Extract the [x, y] coordinate from the center of the cell holding the provided text.  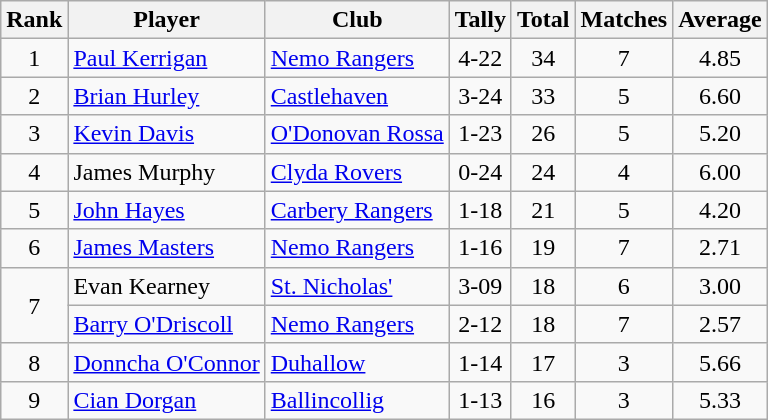
6.00 [720, 172]
1-23 [480, 134]
Carbery Rangers [357, 210]
33 [543, 96]
5.33 [720, 400]
Matches [624, 20]
1-18 [480, 210]
2 [34, 96]
5.66 [720, 362]
9 [34, 400]
Kevin Davis [166, 134]
24 [543, 172]
Duhallow [357, 362]
St. Nicholas' [357, 286]
O'Donovan Rossa [357, 134]
Paul Kerrigan [166, 58]
4.85 [720, 58]
1 [34, 58]
John Hayes [166, 210]
Cian Dorgan [166, 400]
6.60 [720, 96]
3.00 [720, 286]
8 [34, 362]
Evan Kearney [166, 286]
Clyda Rovers [357, 172]
21 [543, 210]
16 [543, 400]
Tally [480, 20]
17 [543, 362]
19 [543, 248]
3-09 [480, 286]
Club [357, 20]
2.71 [720, 248]
5.20 [720, 134]
1-14 [480, 362]
3-24 [480, 96]
1-13 [480, 400]
4.20 [720, 210]
4-22 [480, 58]
34 [543, 58]
Barry O'Driscoll [166, 324]
1-16 [480, 248]
26 [543, 134]
James Murphy [166, 172]
Average [720, 20]
Brian Hurley [166, 96]
2.57 [720, 324]
Total [543, 20]
Donncha O'Connor [166, 362]
2-12 [480, 324]
Ballincollig [357, 400]
Player [166, 20]
James Masters [166, 248]
0-24 [480, 172]
Castlehaven [357, 96]
Rank [34, 20]
